Determine the (X, Y) coordinate at the center of the cell enclosing the given text.  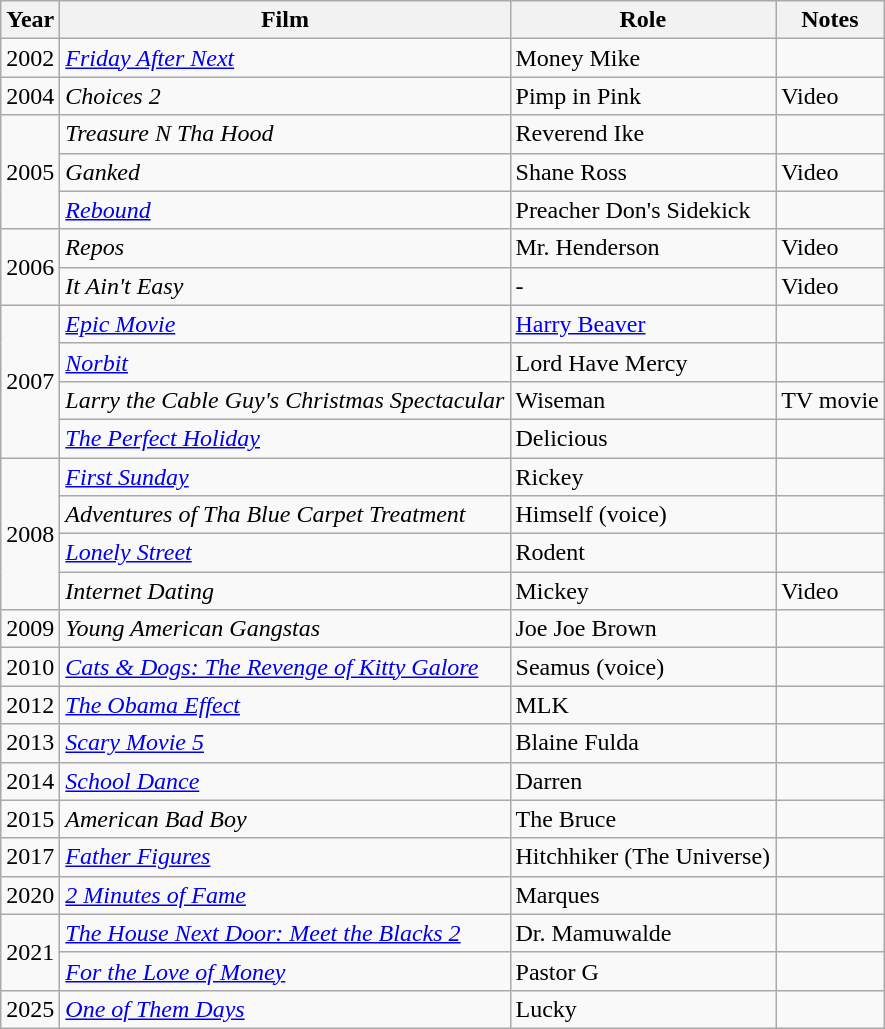
For the Love of Money (285, 971)
Rickey (643, 477)
Mickey (643, 591)
Money Mike (643, 58)
Role (643, 20)
TV movie (830, 400)
MLK (643, 705)
Darren (643, 781)
2017 (30, 857)
2014 (30, 781)
2005 (30, 172)
Epic Movie (285, 324)
Scary Movie 5 (285, 743)
One of Them Days (285, 1009)
Repos (285, 248)
2021 (30, 952)
2020 (30, 895)
Pimp in Pink (643, 96)
Hitchhiker (The Universe) (643, 857)
Father Figures (285, 857)
Rodent (643, 553)
Rebound (285, 210)
School Dance (285, 781)
2008 (30, 534)
Internet Dating (285, 591)
Cats & Dogs: The Revenge of Kitty Galore (285, 667)
Joe Joe Brown (643, 629)
2 Minutes of Fame (285, 895)
First Sunday (285, 477)
Notes (830, 20)
Blaine Fulda (643, 743)
Lucky (643, 1009)
2013 (30, 743)
Choices 2 (285, 96)
Seamus (voice) (643, 667)
Shane Ross (643, 172)
Treasure N Tha Hood (285, 134)
2004 (30, 96)
It Ain't Easy (285, 286)
Ganked (285, 172)
Reverend Ike (643, 134)
2009 (30, 629)
Film (285, 20)
Dr. Mamuwalde (643, 933)
American Bad Boy (285, 819)
Harry Beaver (643, 324)
2025 (30, 1009)
- (643, 286)
The Obama Effect (285, 705)
Adventures of Tha Blue Carpet Treatment (285, 515)
2010 (30, 667)
Young American Gangstas (285, 629)
Himself (voice) (643, 515)
Year (30, 20)
Wiseman (643, 400)
Larry the Cable Guy's Christmas Spectacular (285, 400)
Pastor G (643, 971)
Delicious (643, 438)
Lonely Street (285, 553)
Preacher Don's Sidekick (643, 210)
2006 (30, 267)
Friday After Next (285, 58)
The Perfect Holiday (285, 438)
2015 (30, 819)
2012 (30, 705)
Norbit (285, 362)
Marques (643, 895)
2007 (30, 381)
Lord Have Mercy (643, 362)
The House Next Door: Meet the Blacks 2 (285, 933)
2002 (30, 58)
The Bruce (643, 819)
Mr. Henderson (643, 248)
